Extract the [x, y] coordinate from the center of the cell holding the provided text.  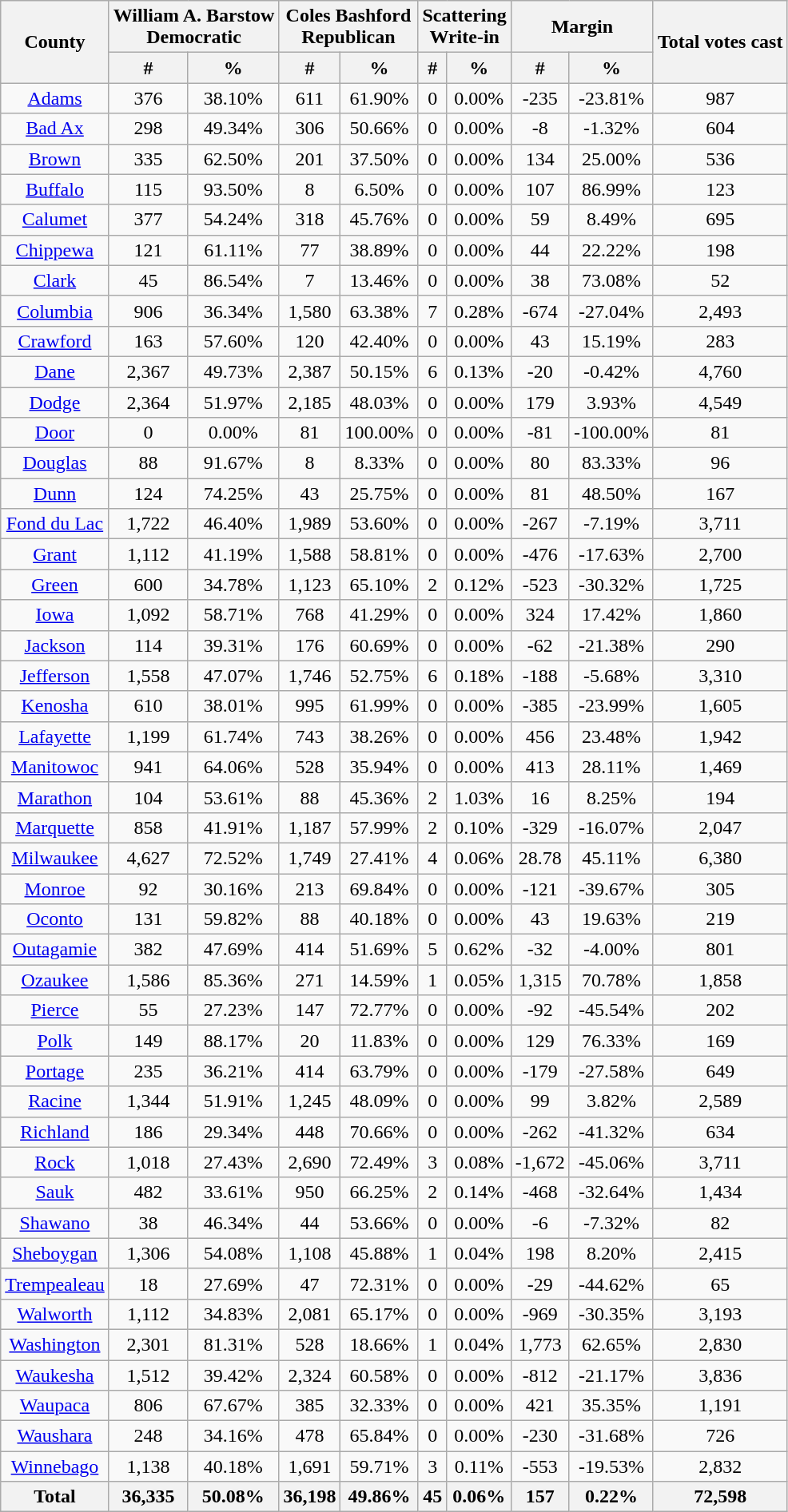
23.48% [611, 736]
2,301 [149, 1344]
86.54% [233, 280]
123 [720, 189]
695 [720, 220]
1,315 [540, 980]
858 [149, 827]
53.66% [379, 1223]
1,588 [310, 554]
298 [149, 129]
57.99% [379, 827]
-32 [540, 950]
Manitowoc [54, 767]
Calumet [54, 220]
Margin [582, 27]
36.34% [233, 311]
49.73% [233, 371]
48.50% [611, 494]
18.66% [379, 1344]
1,199 [149, 736]
134 [540, 159]
-81 [540, 433]
604 [720, 129]
14.59% [379, 980]
27.43% [233, 1162]
77 [310, 250]
57.60% [233, 341]
1,586 [149, 980]
-329 [540, 827]
74.25% [233, 494]
1,858 [720, 980]
Bad Ax [54, 129]
28.78 [540, 858]
1,725 [720, 585]
Rock [54, 1162]
1,512 [149, 1375]
2,047 [720, 827]
194 [720, 797]
8.20% [611, 1253]
60.69% [379, 645]
1,344 [149, 1101]
1,722 [149, 524]
941 [149, 767]
2,700 [720, 554]
Racine [54, 1101]
1,108 [310, 1253]
1,018 [149, 1162]
29.34% [233, 1132]
-6 [540, 1223]
-32.64% [611, 1193]
536 [720, 159]
6.50% [379, 189]
318 [310, 220]
Chippewa [54, 250]
176 [310, 645]
34.16% [233, 1436]
38.26% [379, 736]
4,760 [720, 371]
65.10% [379, 585]
45.36% [379, 797]
2,690 [310, 1162]
65 [720, 1284]
456 [540, 736]
80 [540, 463]
62.65% [611, 1344]
376 [149, 98]
-1,672 [540, 1162]
-16.07% [611, 827]
2,387 [310, 371]
482 [149, 1193]
-30.32% [611, 585]
49.34% [233, 129]
1,605 [720, 706]
27.69% [233, 1284]
47.07% [233, 676]
2,367 [149, 371]
0.12% [479, 585]
124 [149, 494]
48.03% [379, 402]
1,469 [720, 767]
179 [540, 402]
59.71% [379, 1466]
13.46% [379, 280]
72.77% [379, 1010]
85.36% [233, 980]
-27.04% [611, 311]
28.11% [611, 767]
53.60% [379, 524]
-230 [540, 1436]
Fond du Lac [54, 524]
768 [310, 615]
72.49% [379, 1162]
-523 [540, 585]
ScatteringWrite-in [464, 27]
Marquette [54, 827]
30.16% [233, 889]
-235 [540, 98]
Ozaukee [54, 980]
Clark [54, 280]
324 [540, 615]
-8 [540, 129]
611 [310, 98]
59 [540, 220]
45.11% [611, 858]
22.22% [611, 250]
54.24% [233, 220]
305 [720, 889]
120 [310, 341]
201 [310, 159]
47 [310, 1284]
Total votes cast [720, 42]
50.15% [379, 371]
3,193 [720, 1314]
610 [149, 706]
49.86% [379, 1497]
58.71% [233, 615]
950 [310, 1193]
Adams [54, 98]
72.52% [233, 858]
72.31% [379, 1284]
995 [310, 706]
46.40% [233, 524]
-476 [540, 554]
-44.62% [611, 1284]
76.33% [611, 1041]
86.99% [611, 189]
100.00% [379, 433]
634 [720, 1132]
61.74% [233, 736]
37.50% [379, 159]
38.10% [233, 98]
2,324 [310, 1375]
-553 [540, 1466]
-62 [540, 645]
219 [720, 919]
Total [54, 1497]
290 [720, 645]
-45.06% [611, 1162]
2,830 [720, 1344]
377 [149, 220]
726 [720, 1436]
Sheboygan [54, 1253]
202 [720, 1010]
91.67% [233, 463]
38.01% [233, 706]
3.93% [611, 402]
1,746 [310, 676]
Waukesha [54, 1375]
96 [720, 463]
63.79% [379, 1071]
2,832 [720, 1466]
1,942 [720, 736]
92 [149, 889]
235 [149, 1071]
3,836 [720, 1375]
1,691 [310, 1466]
306 [310, 129]
61.90% [379, 98]
63.38% [379, 311]
6,380 [720, 858]
38.89% [379, 250]
1,245 [310, 1101]
335 [149, 159]
2,493 [720, 311]
Oconto [54, 919]
421 [540, 1406]
600 [149, 585]
271 [310, 980]
8.25% [611, 797]
5 [432, 950]
-468 [540, 1193]
42.40% [379, 341]
-31.68% [611, 1436]
60.58% [379, 1375]
-262 [540, 1132]
8.49% [611, 220]
382 [149, 950]
906 [149, 311]
186 [149, 1132]
County [54, 42]
72,598 [720, 1497]
34.78% [233, 585]
-21.17% [611, 1375]
William A. BarstowDemocratic [193, 27]
27.23% [233, 1010]
62.50% [233, 159]
67.67% [233, 1406]
47.69% [233, 950]
Outagamie [54, 950]
82 [720, 1223]
20 [310, 1041]
11.83% [379, 1041]
73.08% [611, 280]
83.33% [611, 463]
17.42% [611, 615]
-188 [540, 676]
0.13% [479, 371]
34.83% [233, 1314]
58.81% [379, 554]
115 [149, 189]
1,860 [720, 615]
-5.68% [611, 676]
1,989 [310, 524]
46.34% [233, 1223]
Grant [54, 554]
0.05% [479, 980]
4 [432, 858]
50.08% [233, 1497]
-23.81% [611, 98]
36.21% [233, 1071]
16 [540, 797]
Columbia [54, 311]
81.31% [233, 1344]
4,549 [720, 402]
1,773 [540, 1344]
Richland [54, 1132]
Green [54, 585]
121 [149, 250]
163 [149, 341]
1,092 [149, 615]
36,335 [149, 1497]
385 [310, 1406]
66.25% [379, 1193]
2,364 [149, 402]
801 [720, 950]
41.19% [233, 554]
1,187 [310, 827]
-21.38% [611, 645]
18 [149, 1284]
-7.19% [611, 524]
Door [54, 433]
-267 [540, 524]
Douglas [54, 463]
1,558 [149, 676]
35.35% [611, 1406]
64.06% [233, 767]
Washington [54, 1344]
3.82% [611, 1101]
2,589 [720, 1101]
104 [149, 797]
48.09% [379, 1101]
Milwaukee [54, 858]
45.88% [379, 1253]
45.76% [379, 220]
-0.42% [611, 371]
Pierce [54, 1010]
Marathon [54, 797]
-100.00% [611, 433]
-17.63% [611, 554]
-674 [540, 311]
52 [720, 280]
61.11% [233, 250]
61.99% [379, 706]
53.61% [233, 797]
-23.99% [611, 706]
65.84% [379, 1436]
-20 [540, 371]
36,198 [310, 1497]
157 [540, 1497]
0.18% [479, 676]
147 [310, 1010]
88.17% [233, 1041]
Dane [54, 371]
169 [720, 1041]
Waupaca [54, 1406]
1,580 [310, 311]
Winnebago [54, 1466]
107 [540, 189]
50.66% [379, 129]
59.82% [233, 919]
649 [720, 1071]
-27.58% [611, 1071]
Portage [54, 1071]
478 [310, 1436]
-41.32% [611, 1132]
806 [149, 1406]
51.97% [233, 402]
167 [720, 494]
4,627 [149, 858]
Sauk [54, 1193]
33.61% [233, 1193]
131 [149, 919]
1,434 [720, 1193]
70.66% [379, 1132]
69.84% [379, 889]
114 [149, 645]
41.29% [379, 615]
-121 [540, 889]
0.22% [611, 1497]
-385 [540, 706]
8.33% [379, 463]
-7.32% [611, 1223]
35.94% [379, 767]
0.14% [479, 1193]
Kenosha [54, 706]
448 [310, 1132]
987 [720, 98]
1,191 [720, 1406]
1,306 [149, 1253]
-30.35% [611, 1314]
39.31% [233, 645]
Trempealeau [54, 1284]
Iowa [54, 615]
129 [540, 1041]
27.41% [379, 858]
3,310 [720, 676]
-29 [540, 1284]
-4.00% [611, 950]
0.10% [479, 827]
54.08% [233, 1253]
1,138 [149, 1466]
Waushara [54, 1436]
Jefferson [54, 676]
283 [720, 341]
93.50% [233, 189]
1,123 [310, 585]
51.69% [379, 950]
2,415 [720, 1253]
213 [310, 889]
15.19% [611, 341]
Coles BashfordRepublican [348, 27]
70.78% [611, 980]
Jackson [54, 645]
Polk [54, 1041]
25.00% [611, 159]
0.08% [479, 1162]
41.91% [233, 827]
149 [149, 1041]
55 [149, 1010]
Shawano [54, 1223]
-969 [540, 1314]
-179 [540, 1071]
Walworth [54, 1314]
743 [310, 736]
52.75% [379, 676]
Crawford [54, 341]
99 [540, 1101]
0.28% [479, 311]
19.63% [611, 919]
-1.32% [611, 129]
-812 [540, 1375]
39.42% [233, 1375]
Brown [54, 159]
Buffalo [54, 189]
25.75% [379, 494]
-39.67% [611, 889]
Dunn [54, 494]
-19.53% [611, 1466]
2,185 [310, 402]
1,749 [310, 858]
65.17% [379, 1314]
248 [149, 1436]
32.33% [379, 1406]
Monroe [54, 889]
0.62% [479, 950]
1.03% [479, 797]
2,081 [310, 1314]
413 [540, 767]
-45.54% [611, 1010]
0.11% [479, 1466]
-92 [540, 1010]
Dodge [54, 402]
51.91% [233, 1101]
Lafayette [54, 736]
